Locate the cell with the specified text and output its (x, y) center coordinate. 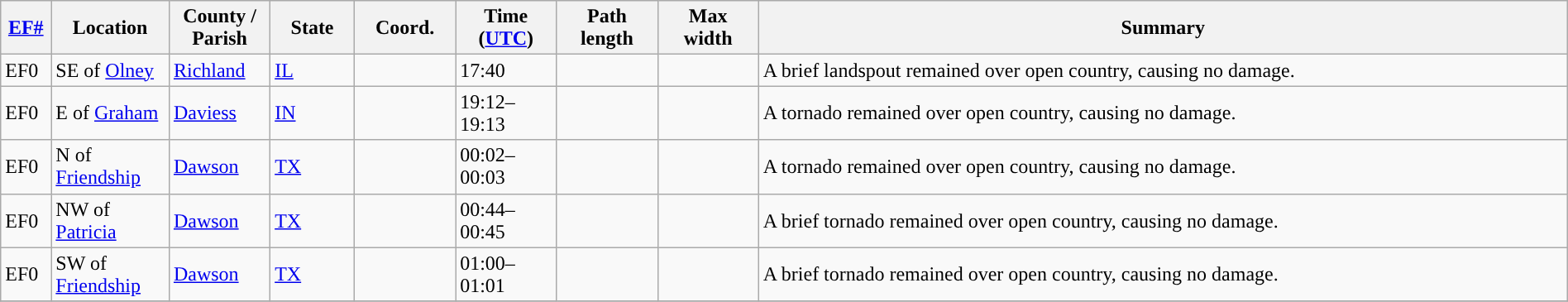
Richland (219, 70)
N of Friendship (111, 167)
Path length (607, 28)
17:40 (506, 70)
IL (313, 70)
A brief landspout remained over open country, causing no damage. (1163, 70)
SW of Friendship (111, 275)
E of Graham (111, 113)
19:12–19:13 (506, 113)
Coord. (404, 28)
SE of Olney (111, 70)
NW of Patricia (111, 220)
00:02–00:03 (506, 167)
00:44–00:45 (506, 220)
County / Parish (219, 28)
EF# (26, 28)
IN (313, 113)
Daviess (219, 113)
Max width (708, 28)
Time (UTC) (506, 28)
Location (111, 28)
01:00–01:01 (506, 275)
Summary (1163, 28)
State (313, 28)
